Extract the (x, y) coordinate from the center of the cell holding the provided text.  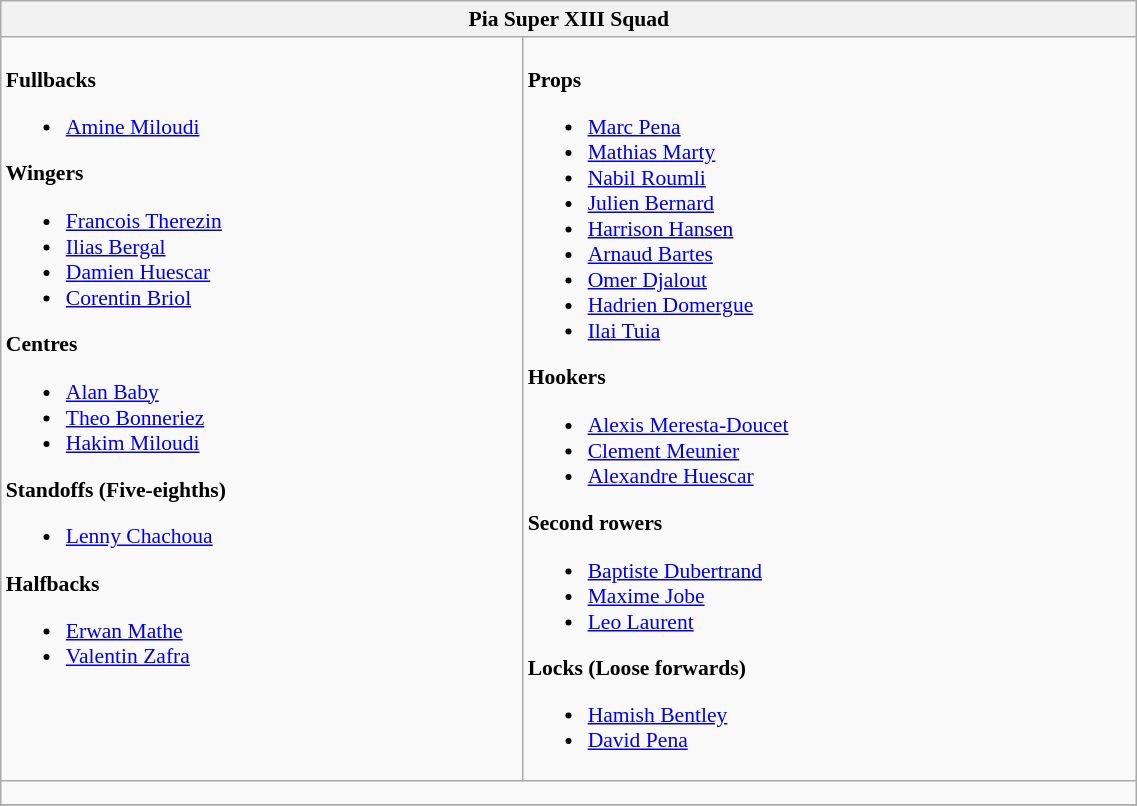
Pia Super XIII Squad (569, 19)
